Search for the cell housing the specified text and yield its [x, y] center coordinate. 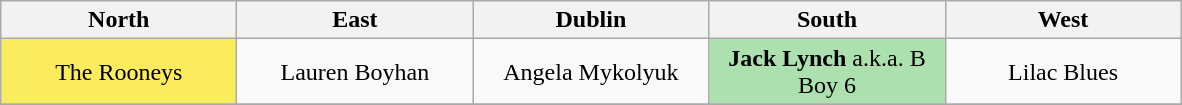
North [119, 20]
Jack Lynch a.k.a. B Boy 6 [827, 72]
Angela Mykolyuk [591, 72]
Lilac Blues [1063, 72]
East [355, 20]
Dublin [591, 20]
South [827, 20]
West [1063, 20]
Lauren Boyhan [355, 72]
The Rooneys [119, 72]
